Detect which cell encompasses the target text, then output its (x, y) center coordinate. 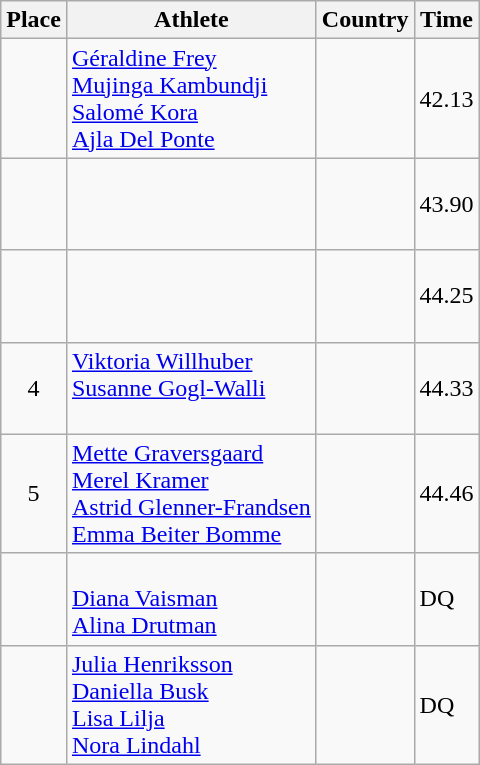
42.13 (446, 98)
44.33 (446, 388)
4 (34, 388)
44.46 (446, 494)
Géraldine FreyMujinga KambundjiSalomé KoraAjla Del Ponte (191, 98)
Place (34, 20)
Time (446, 20)
Mette GraversgaardMerel KramerAstrid Glenner-FrandsenEmma Beiter Bomme (191, 494)
Country (365, 20)
Athlete (191, 20)
44.25 (446, 296)
Diana VaismanAlina Drutman (191, 599)
Viktoria WillhuberSusanne Gogl-Walli (191, 388)
Julia HenrikssonDaniella BuskLisa LiljaNora Lindahl (191, 704)
43.90 (446, 204)
5 (34, 494)
